Return the (X, Y) coordinate for the center point of the cell that contains the specified text.  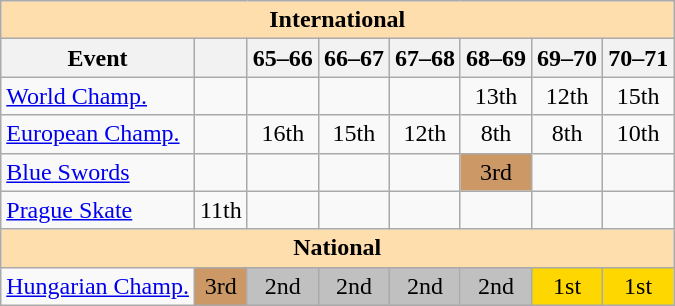
11th (220, 210)
Hungarian Champ. (98, 286)
European Champ. (98, 134)
Event (98, 58)
13th (496, 96)
International (338, 20)
70–71 (638, 58)
10th (638, 134)
Blue Swords (98, 172)
Prague Skate (98, 210)
65–66 (282, 58)
69–70 (568, 58)
68–69 (496, 58)
World Champ. (98, 96)
National (338, 248)
67–68 (424, 58)
16th (282, 134)
66–67 (354, 58)
